Identify which cell holds the provided text, then report its (X, Y) central coordinate. 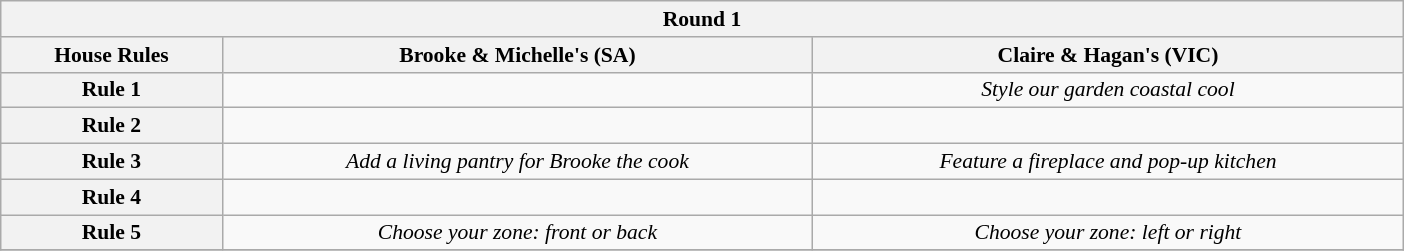
Style our garden coastal cool (1108, 90)
Claire & Hagan's (VIC) (1108, 55)
Rule 3 (112, 162)
Rule 2 (112, 126)
Choose your zone: front or back (518, 233)
Round 1 (702, 19)
Add a living pantry for Brooke the cook (518, 162)
Rule 1 (112, 90)
Brooke & Michelle's (SA) (518, 55)
Choose your zone: left or right (1108, 233)
Feature a fireplace and pop-up kitchen (1108, 162)
House Rules (112, 55)
Rule 5 (112, 233)
Rule 4 (112, 197)
